Output the (X, Y) coordinate of the center of the cell containing the given text.  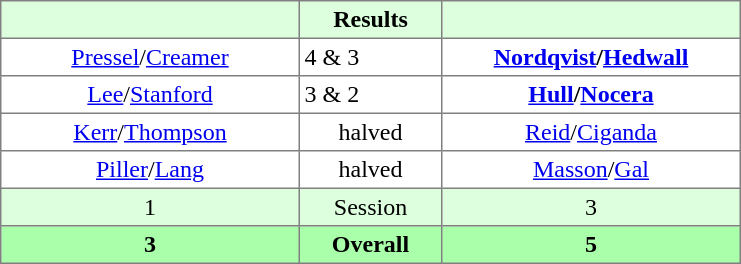
Nordqvist/Hedwall (591, 57)
4 & 3 (370, 57)
Hull/Nocera (591, 95)
Reid/Ciganda (591, 132)
Lee/Stanford (150, 95)
5 (591, 245)
Pressel/Creamer (150, 57)
Session (370, 207)
Masson/Gal (591, 170)
1 (150, 207)
Overall (370, 245)
Piller/Lang (150, 170)
3 & 2 (370, 95)
Results (370, 20)
Kerr/Thompson (150, 132)
